Return the [X, Y] coordinate for the center point of the cell that contains the specified text.  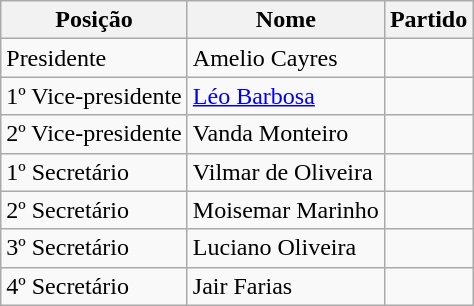
Vanda Monteiro [286, 134]
Luciano Oliveira [286, 248]
2º Secretário [94, 210]
Léo Barbosa [286, 96]
1º Vice-presidente [94, 96]
Moisemar Marinho [286, 210]
4º Secretário [94, 286]
3º Secretário [94, 248]
Nome [286, 20]
Partido [428, 20]
1º Secretário [94, 172]
2º Vice-presidente [94, 134]
Vilmar de Oliveira [286, 172]
Presidente [94, 58]
Jair Farias [286, 286]
Posição [94, 20]
Amelio Cayres [286, 58]
